For the text-containing cell, return its midpoint in (x, y) coordinate format. 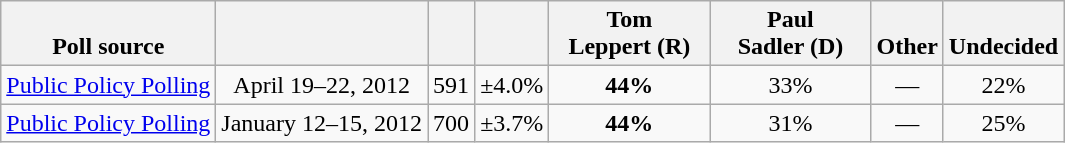
TomLeppert (R) (630, 34)
Other (907, 34)
±4.0% (512, 85)
700 (452, 123)
January 12–15, 2012 (322, 123)
22% (1003, 85)
±3.7% (512, 123)
25% (1003, 123)
Poll source (108, 34)
591 (452, 85)
Undecided (1003, 34)
33% (790, 85)
PaulSadler (D) (790, 34)
April 19–22, 2012 (322, 85)
31% (790, 123)
